Scan for the cell matching the given text and deliver its (X, Y) coordinate at center. 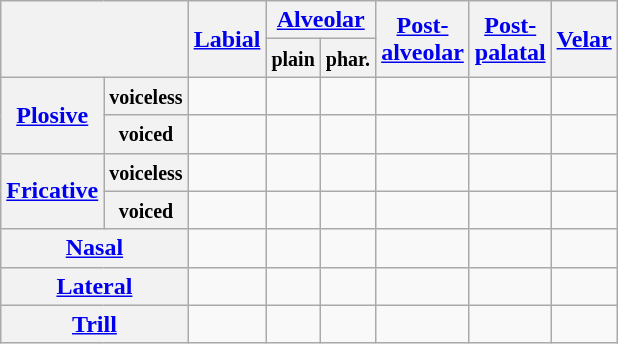
phar. (348, 58)
Labial (227, 39)
plain (293, 58)
Trill (94, 324)
Plosive (52, 115)
Lateral (94, 286)
Post-palatal (510, 39)
Post-alveolar (423, 39)
Alveolar (321, 20)
Velar (584, 39)
Nasal (94, 248)
Fricative (52, 191)
